Find where the given text appears and provide that cell's center as [x, y] coordinate. 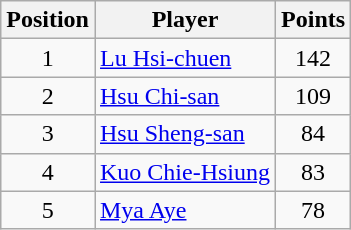
2 [48, 96]
4 [48, 172]
Points [314, 20]
Player [184, 20]
3 [48, 134]
5 [48, 210]
78 [314, 210]
83 [314, 172]
Hsu Chi-san [184, 96]
109 [314, 96]
Position [48, 20]
Lu Hsi-chuen [184, 58]
Kuo Chie-Hsiung [184, 172]
Mya Aye [184, 210]
84 [314, 134]
1 [48, 58]
Hsu Sheng-san [184, 134]
142 [314, 58]
